Locate the cell with the specified text and output its (x, y) center coordinate. 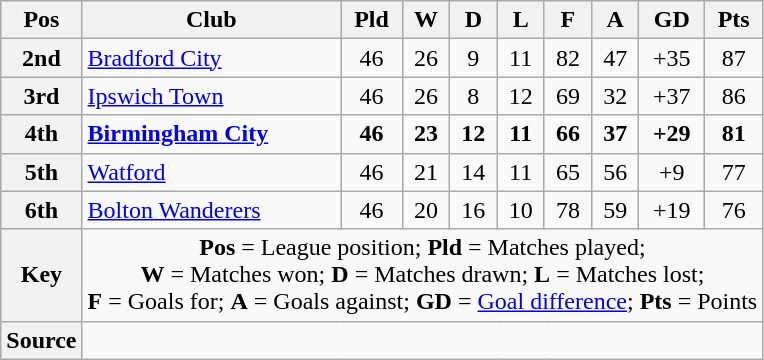
65 (568, 172)
56 (616, 172)
Pld (372, 20)
GD (672, 20)
69 (568, 96)
Key (42, 275)
32 (616, 96)
86 (734, 96)
23 (426, 134)
Pts (734, 20)
Pos (42, 20)
78 (568, 210)
Watford (212, 172)
59 (616, 210)
81 (734, 134)
47 (616, 58)
+9 (672, 172)
76 (734, 210)
21 (426, 172)
+35 (672, 58)
82 (568, 58)
6th (42, 210)
3rd (42, 96)
20 (426, 210)
A (616, 20)
10 (520, 210)
Birmingham City (212, 134)
37 (616, 134)
14 (474, 172)
77 (734, 172)
Bradford City (212, 58)
87 (734, 58)
+37 (672, 96)
Source (42, 340)
+19 (672, 210)
5th (42, 172)
8 (474, 96)
4th (42, 134)
Ipswich Town (212, 96)
66 (568, 134)
D (474, 20)
+29 (672, 134)
F (568, 20)
16 (474, 210)
W (426, 20)
Bolton Wanderers (212, 210)
9 (474, 58)
2nd (42, 58)
L (520, 20)
Club (212, 20)
